Search for the cell housing the specified text and yield its (x, y) center coordinate. 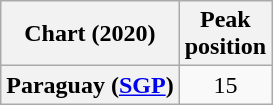
Peakposition (225, 34)
15 (225, 85)
Paraguay (SGP) (90, 85)
Chart (2020) (90, 34)
